Determine the [X, Y] coordinate at the center of the cell enclosing the given text.  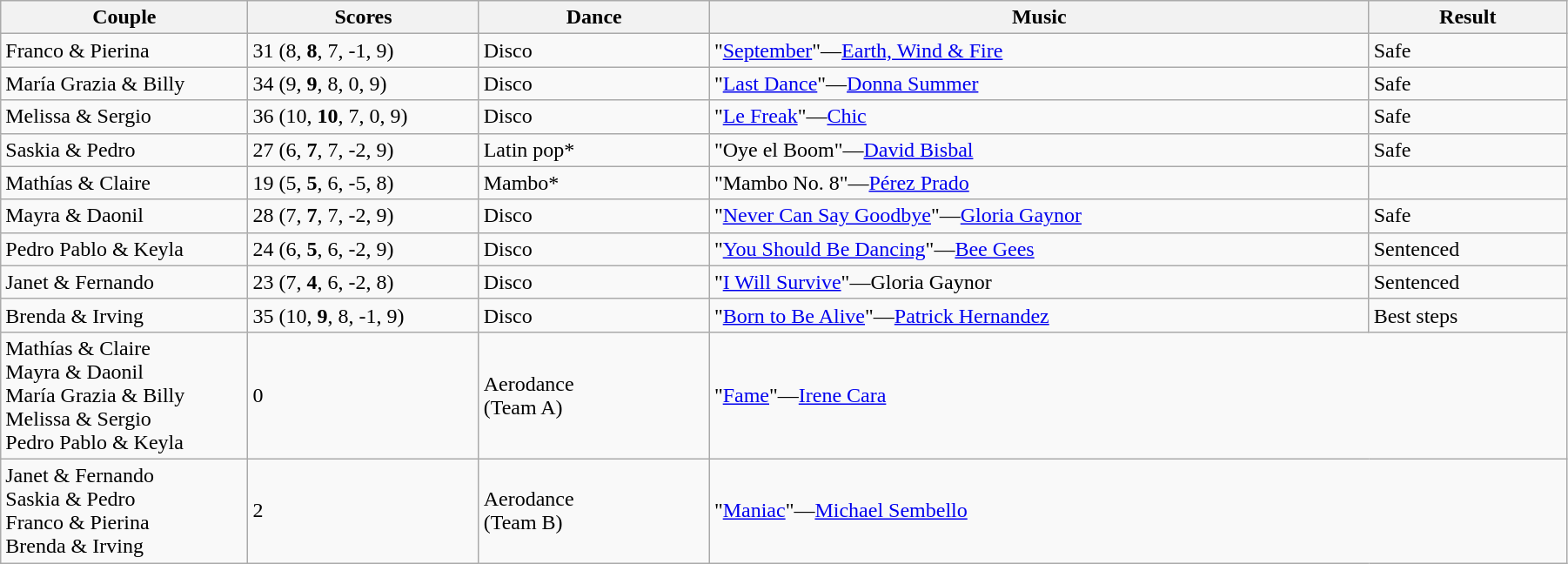
24 (6, 5, 6, -2, 9) [364, 249]
Result [1467, 17]
Mathías & ClaireMayra & DaonilMaría Grazia & BillyMelissa & SergioPedro Pablo & Keyla [124, 395]
Saskia & Pedro [124, 150]
"September"—Earth, Wind & Fire [1039, 50]
"Le Freak"—Chic [1039, 117]
34 (9, 9, 8, 0, 9) [364, 84]
Melissa & Sergio [124, 117]
María Grazia & Billy [124, 84]
"Fame"—Irene Cara [1138, 395]
Latin pop* [593, 150]
"I Will Survive"—Gloria Gaynor [1039, 282]
"Maniac"—Michael Sembello [1138, 510]
Dance [593, 17]
31 (8, 8, 7, -1, 9) [364, 50]
"Mambo No. 8"—Pérez Prado [1039, 183]
Couple [124, 17]
Aerodance(Team B) [593, 510]
Janet & Fernando [124, 282]
19 (5, 5, 6, -5, 8) [364, 183]
2 [364, 510]
Mambo* [593, 183]
"Oye el Boom"—David Bisbal [1039, 150]
Brenda & Irving [124, 315]
27 (6, 7, 7, -2, 9) [364, 150]
"Born to Be Alive"—Patrick Hernandez [1039, 315]
23 (7, 4, 6, -2, 8) [364, 282]
Franco & Pierina [124, 50]
Mayra & Daonil [124, 216]
Mathías & Claire [124, 183]
28 (7, 7, 7, -2, 9) [364, 216]
Best steps [1467, 315]
35 (10, 9, 8, -1, 9) [364, 315]
Aerodance(Team A) [593, 395]
"Never Can Say Goodbye"—Gloria Gaynor [1039, 216]
"Last Dance"—Donna Summer [1039, 84]
Pedro Pablo & Keyla [124, 249]
Scores [364, 17]
0 [364, 395]
Music [1039, 17]
36 (10, 10, 7, 0, 9) [364, 117]
"You Should Be Dancing"—Bee Gees [1039, 249]
Janet & FernandoSaskia & PedroFranco & PierinaBrenda & Irving [124, 510]
